Scan for the cell matching the given text and deliver its (x, y) coordinate at center. 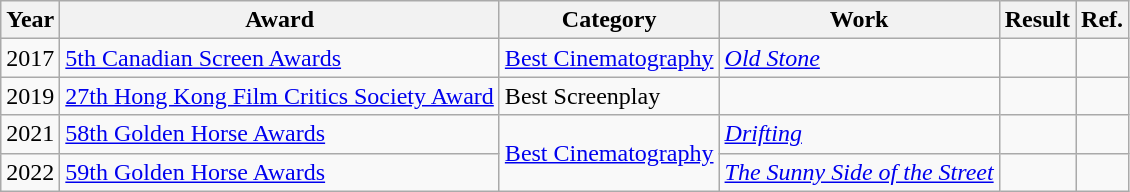
2017 (30, 58)
Category (609, 20)
Award (280, 20)
59th Golden Horse Awards (280, 172)
Old Stone (859, 58)
Year (30, 20)
The Sunny Side of the Street (859, 172)
Drifting (859, 134)
Work (859, 20)
Best Screenplay (609, 96)
58th Golden Horse Awards (280, 134)
2022 (30, 172)
27th Hong Kong Film Critics Society Award (280, 96)
2021 (30, 134)
Ref. (1102, 20)
2019 (30, 96)
5th Canadian Screen Awards (280, 58)
Result (1037, 20)
